Output the [X, Y] coordinate of the center of the cell containing the given text.  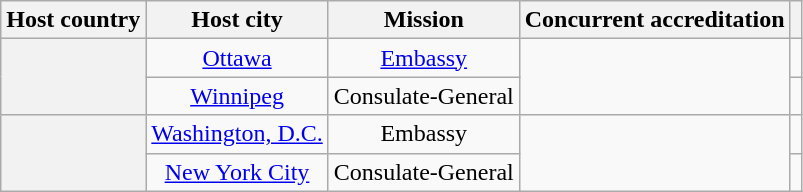
Winnipeg [237, 96]
Host city [237, 20]
Ottawa [237, 58]
Concurrent accreditation [654, 20]
New York City [237, 172]
Washington, D.C. [237, 134]
Mission [424, 20]
Host country [74, 20]
